Detect which cell encompasses the target text, then output its [x, y] center coordinate. 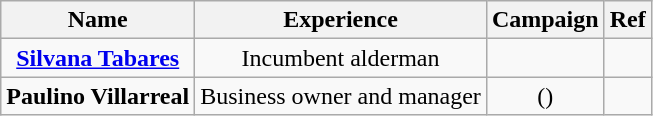
Incumbent alderman [341, 58]
() [545, 96]
Business owner and manager [341, 96]
Paulino Villarreal [98, 96]
Silvana Tabares [98, 58]
Ref [628, 20]
Experience [341, 20]
Name [98, 20]
Campaign [545, 20]
